Locate the cell with the specified text and output its (x, y) center coordinate. 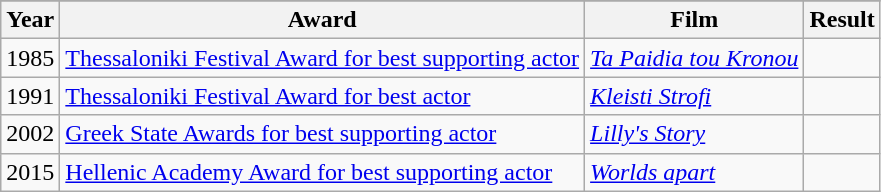
Award (322, 20)
1991 (30, 96)
Greek State Awards for best supporting actor (322, 134)
Lilly's Story (694, 134)
Thessaloniki Festival Award for best actor (322, 96)
Kleisti Strofi (694, 96)
2015 (30, 172)
Ta Paidia tou Kronou (694, 58)
Hellenic Academy Award for best supporting actor (322, 172)
1985 (30, 58)
Result (842, 20)
Year (30, 20)
Film (694, 20)
2002 (30, 134)
Worlds apart (694, 172)
Thessaloniki Festival Award for best supporting actor (322, 58)
